For the text-containing cell, return its midpoint in (x, y) coordinate format. 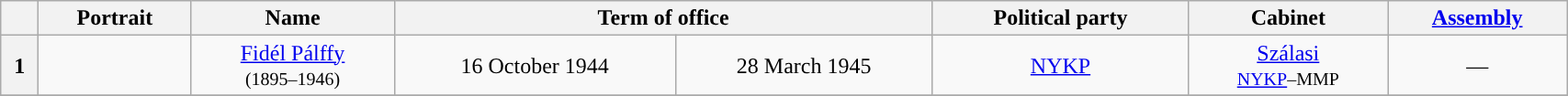
Portrait (115, 18)
Name (292, 18)
— (1477, 66)
SzálasiNYKP–MMP (1288, 66)
NYKP (1060, 66)
Assembly (1477, 18)
1 (20, 66)
28 March 1945 (804, 66)
Fidél Pálffy(1895–1946) (292, 66)
Term of office (663, 18)
Political party (1060, 18)
16 October 1944 (535, 66)
Cabinet (1288, 18)
